For the text-containing cell, return its midpoint in (x, y) coordinate format. 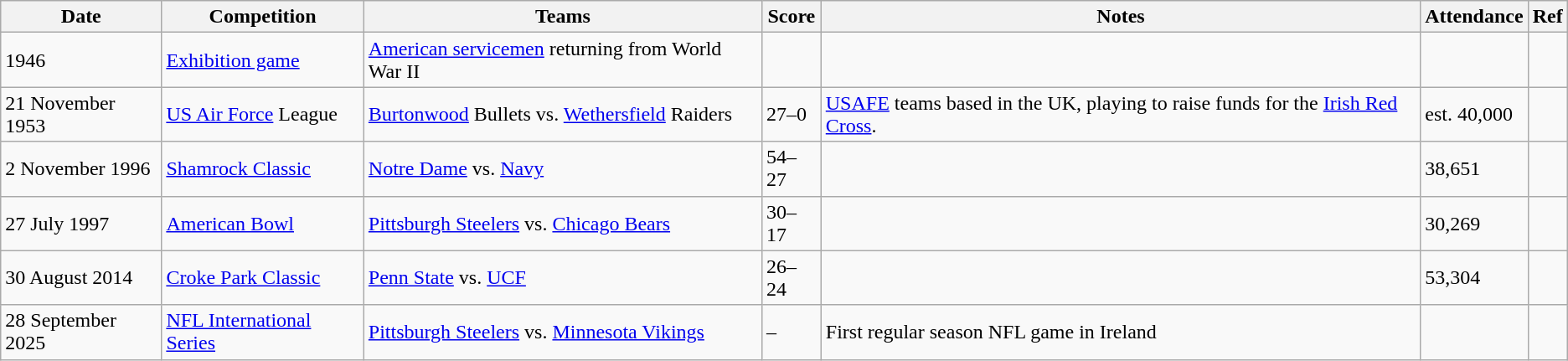
est. 40,000 (1474, 114)
38,651 (1474, 169)
21 November 1953 (81, 114)
Score (791, 17)
NFL International Series (263, 332)
2 November 1996 (81, 169)
First regular season NFL game in Ireland (1121, 332)
1946 (81, 60)
26–24 (791, 278)
28 September 2025 (81, 332)
US Air Force League (263, 114)
Competition (263, 17)
Notes (1121, 17)
53,304 (1474, 278)
Shamrock Classic (263, 169)
27 July 1997 (81, 223)
Pittsburgh Steelers vs. Chicago Bears (563, 223)
Notre Dame vs. Navy (563, 169)
Teams (563, 17)
Date (81, 17)
Burtonwood Bullets vs. Wethersfield Raiders (563, 114)
Penn State vs. UCF (563, 278)
30,269 (1474, 223)
Ref (1548, 17)
American Bowl (263, 223)
30–17 (791, 223)
Exhibition game (263, 60)
USAFE teams based in the UK, playing to raise funds for the Irish Red Cross. (1121, 114)
Croke Park Classic (263, 278)
Attendance (1474, 17)
Pittsburgh Steelers vs. Minnesota Vikings (563, 332)
27–0 (791, 114)
30 August 2014 (81, 278)
American servicemen returning from World War II (563, 60)
– (791, 332)
54–27 (791, 169)
